Output the [X, Y] coordinate of the center of the cell containing the given text.  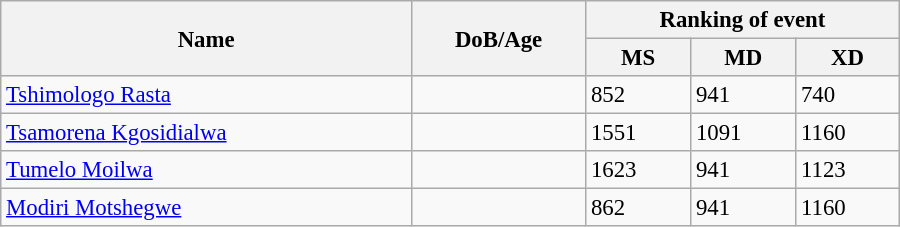
MS [638, 58]
DoB/Age [499, 38]
852 [638, 95]
1123 [848, 170]
1551 [638, 133]
Tumelo Moilwa [206, 170]
Ranking of event [743, 20]
1623 [638, 170]
Tsamorena Kgosidialwa [206, 133]
XD [848, 58]
1091 [744, 133]
740 [848, 95]
Modiri Motshegwe [206, 208]
862 [638, 208]
Name [206, 38]
Tshimologo Rasta [206, 95]
MD [744, 58]
